Output the [x, y] coordinate of the center of the cell containing the given text.  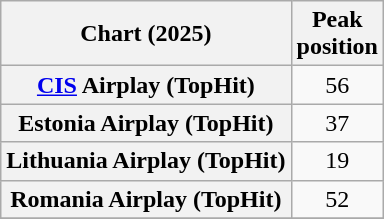
Lithuania Airplay (TopHit) [146, 161]
56 [337, 85]
Romania Airplay (TopHit) [146, 199]
Estonia Airplay (TopHit) [146, 123]
52 [337, 199]
19 [337, 161]
CIS Airplay (TopHit) [146, 85]
37 [337, 123]
Peakposition [337, 34]
Chart (2025) [146, 34]
